Find where the given text appears and provide that cell's center as [X, Y] coordinate. 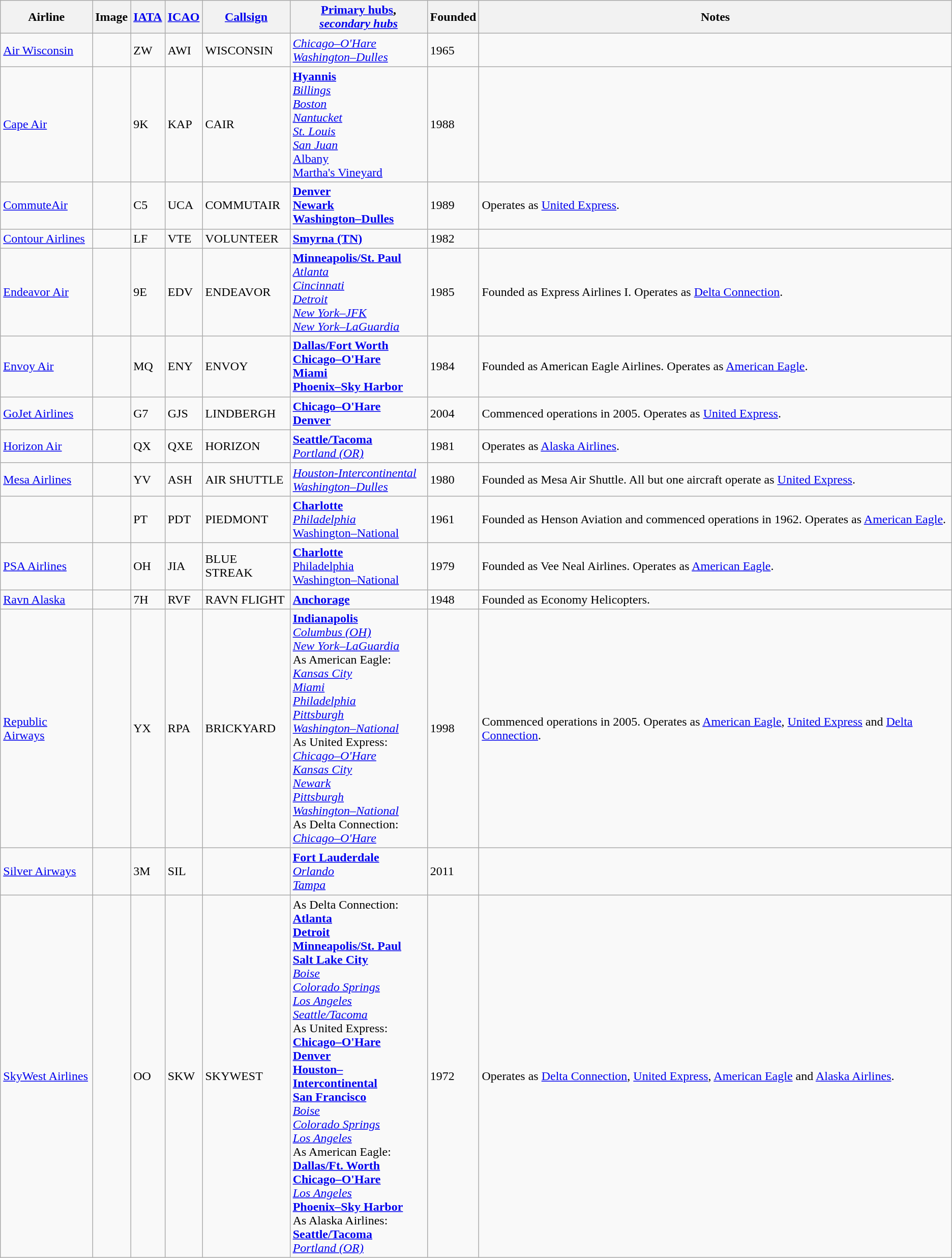
1982 [453, 238]
1979 [453, 566]
Founded as Henson Aviation and commenced operations in 1962. Operates as American Eagle. [715, 519]
ENY [184, 366]
Minneapolis/St. PaulAtlanta CincinnatiDetroitNew York–JFKNew York–LaGuardia [359, 292]
1988 [453, 124]
QX [148, 446]
2004 [453, 413]
LINDBERGH [246, 413]
2011 [453, 872]
Republic Airways [47, 729]
ICAO [184, 17]
1948 [453, 600]
Operates as United Express. [715, 205]
HyannisBillingsBostonNantucketSt. LouisSan Juan AlbanyMartha's Vineyard [359, 124]
ZW [148, 50]
Founded as Mesa Air Shuttle. All but one aircraft operate as United Express. [715, 479]
Mesa Airlines [47, 479]
Houston-IntercontinentalWashington–Dulles [359, 479]
PDT [184, 519]
Endeavor Air [47, 292]
3M [148, 872]
YV [148, 479]
OH [148, 566]
Operates as Alaska Airlines. [715, 446]
VOLUNTEER [246, 238]
KAP [184, 124]
Chicago–O'HareDenver [359, 413]
Contour Airlines [47, 238]
Founded as Express Airlines I. Operates as Delta Connection. [715, 292]
7H [148, 600]
Fort LauderdaleOrlandoTampa [359, 872]
Callsign [246, 17]
G7 [148, 413]
QXE [184, 446]
COMMUTAIR [246, 205]
PIEDMONT [246, 519]
HORIZON [246, 446]
Founded as Vee Neal Airlines. Operates as American Eagle. [715, 566]
1980 [453, 479]
Founded as Economy Helicopters. [715, 600]
PT [148, 519]
Cape Air [47, 124]
Primary hubs, secondary hubs [359, 17]
1961 [453, 519]
UCA [184, 205]
Envoy Air [47, 366]
9E [148, 292]
1989 [453, 205]
1985 [453, 292]
RVF [184, 600]
AIR SHUTTLE [246, 479]
Silver Airways [47, 872]
Air Wisconsin [47, 50]
WISCONSIN [246, 50]
SkyWest Airlines [47, 1076]
AWI [184, 50]
CAIR [246, 124]
SKW [184, 1076]
SIL [184, 872]
1965 [453, 50]
1972 [453, 1076]
Dallas/Fort WorthChicago–O'HareMiami Phoenix–Sky Harbor [359, 366]
RPA [184, 729]
GoJet Airlines [47, 413]
Commenced operations in 2005. Operates as American Eagle, United Express and Delta Connection. [715, 729]
DenverNewarkWashington–Dulles [359, 205]
GJS [184, 413]
Ravn Alaska [47, 600]
9K [148, 124]
Founded [453, 17]
ENDEAVOR [246, 292]
1998 [453, 729]
RAVN FLIGHT [246, 600]
Airline [47, 17]
Commenced operations in 2005. Operates as United Express. [715, 413]
1984 [453, 366]
1981 [453, 446]
SKYWEST [246, 1076]
ENVOY [246, 366]
IATA [148, 17]
Operates as Delta Connection, United Express, American Eagle and Alaska Airlines. [715, 1076]
Founded as American Eagle Airlines. Operates as American Eagle. [715, 366]
ASH [184, 479]
Horizon Air [47, 446]
Notes [715, 17]
BRICKYARD [246, 729]
MQ [148, 366]
Chicago–O'HareWashington–Dulles [359, 50]
Seattle/TacomaPortland (OR) [359, 446]
VTE [184, 238]
YX [148, 729]
LF [148, 238]
EDV [184, 292]
CommuteAir [47, 205]
Smyrna (TN) [359, 238]
BLUE STREAK [246, 566]
OO [148, 1076]
C5 [148, 205]
JIA [184, 566]
Image [112, 17]
PSA Airlines [47, 566]
Anchorage [359, 600]
